Search for the cell housing the specified text and yield its (X, Y) center coordinate. 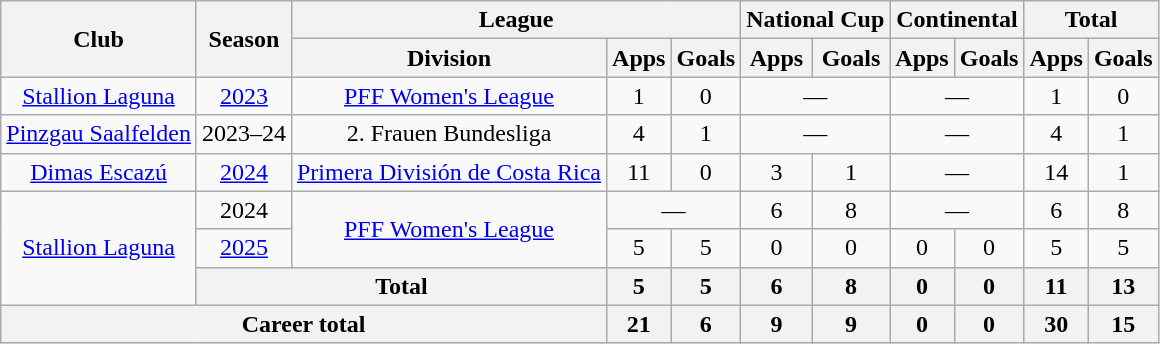
15 (1123, 324)
2. Frauen Bundesliga (448, 134)
League (516, 20)
2025 (244, 248)
Continental (957, 20)
Division (448, 58)
3 (777, 172)
14 (1056, 172)
Pinzgau Saalfelden (99, 134)
21 (639, 324)
Club (99, 39)
National Cup (816, 20)
2023 (244, 96)
Career total (304, 324)
Dimas Escazú (99, 172)
13 (1123, 286)
Season (244, 39)
30 (1056, 324)
2023–24 (244, 134)
Primera División de Costa Rica (448, 172)
